Extract the [x, y] coordinate from the center of the cell holding the provided text.  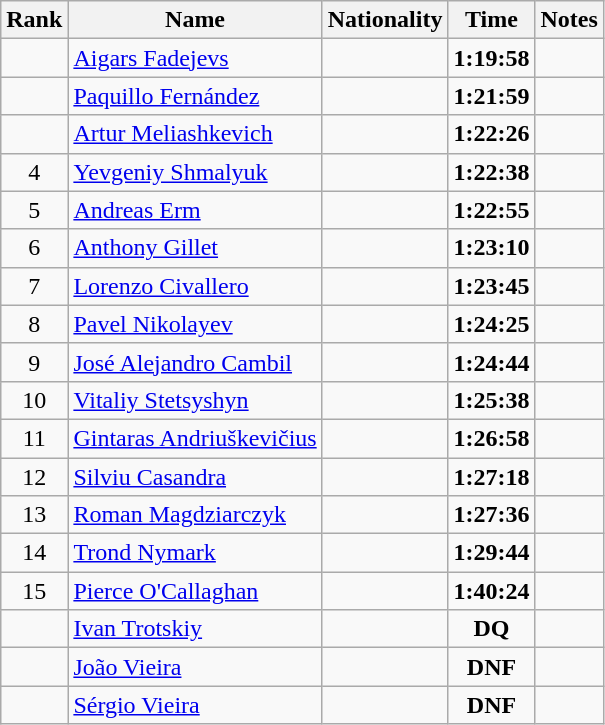
14 [34, 553]
Trond Nymark [195, 553]
8 [34, 324]
1:25:38 [492, 400]
Gintaras Andriuškevičius [195, 438]
1:27:18 [492, 477]
11 [34, 438]
13 [34, 515]
Ivan Trotskiy [195, 629]
1:26:58 [492, 438]
Yevgeniy Shmalyuk [195, 172]
1:40:24 [492, 591]
João Vieira [195, 667]
1:23:45 [492, 286]
Notes [569, 20]
4 [34, 172]
Aigars Fadejevs [195, 58]
6 [34, 248]
1:22:26 [492, 134]
Vitaliy Stetsyshyn [195, 400]
1:22:55 [492, 210]
1:21:59 [492, 96]
Rank [34, 20]
1:19:58 [492, 58]
DQ [492, 629]
Pierce O'Callaghan [195, 591]
Name [195, 20]
10 [34, 400]
Lorenzo Civallero [195, 286]
1:23:10 [492, 248]
José Alejandro Cambil [195, 362]
Nationality [385, 20]
Andreas Erm [195, 210]
Pavel Nikolayev [195, 324]
9 [34, 362]
1:24:25 [492, 324]
1:29:44 [492, 553]
1:24:44 [492, 362]
15 [34, 591]
Roman Magdziarczyk [195, 515]
Sérgio Vieira [195, 705]
1:22:38 [492, 172]
Time [492, 20]
7 [34, 286]
Anthony Gillet [195, 248]
1:27:36 [492, 515]
Paquillo Fernández [195, 96]
Artur Meliashkevich [195, 134]
Silviu Casandra [195, 477]
12 [34, 477]
5 [34, 210]
